From the cell containing the given text, extract its center point as [X, Y] coordinate. 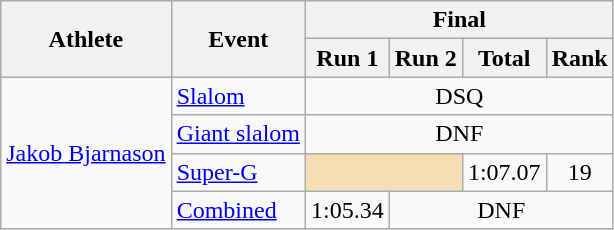
Run 2 [426, 58]
1:07.07 [504, 172]
Super-G [238, 172]
Combined [238, 210]
Athlete [86, 39]
19 [580, 172]
Jakob Bjarnason [86, 153]
DSQ [460, 96]
Rank [580, 58]
Total [504, 58]
Final [460, 20]
Giant slalom [238, 134]
Slalom [238, 96]
1:05.34 [348, 210]
Run 1 [348, 58]
Event [238, 39]
